Identify which cell holds the provided text, then report its (X, Y) central coordinate. 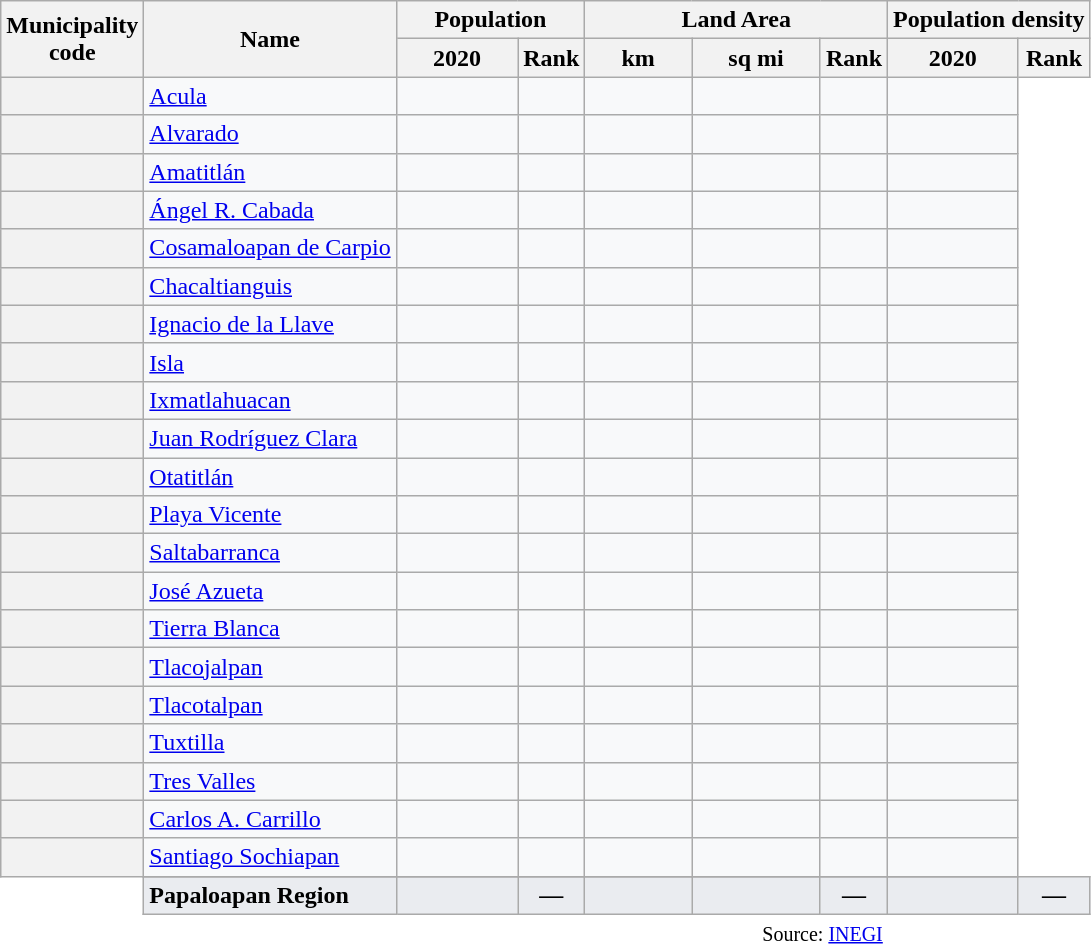
Saltabarranca (270, 553)
Amatitlán (270, 172)
Carlos A. Carrillo (270, 819)
Ángel R. Cabada (270, 210)
Cosamaloapan de Carpio (270, 248)
Population (490, 20)
Ixmatlahuacan (270, 400)
Population density (989, 20)
Otatitlán (270, 477)
Tlacojalpan (270, 667)
Isla (270, 362)
Tlacotalpan (270, 705)
Tierra Blanca (270, 629)
Santiago Sochiapan (270, 857)
Ignacio de la Llave (270, 324)
Alvarado (270, 134)
Tres Valles (270, 781)
Name (270, 39)
Papaloapan Region (270, 895)
sq mi (756, 58)
Land Area (736, 20)
km (638, 58)
Playa Vicente (270, 515)
Municipalitycode (72, 39)
Tuxtilla (270, 743)
Juan Rodríguez Clara (270, 438)
Acula (270, 96)
Chacaltianguis (270, 286)
José Azueta (270, 591)
